Pinpoint the cell where the given text exists, returning its (x, y) midpoint coordinate. 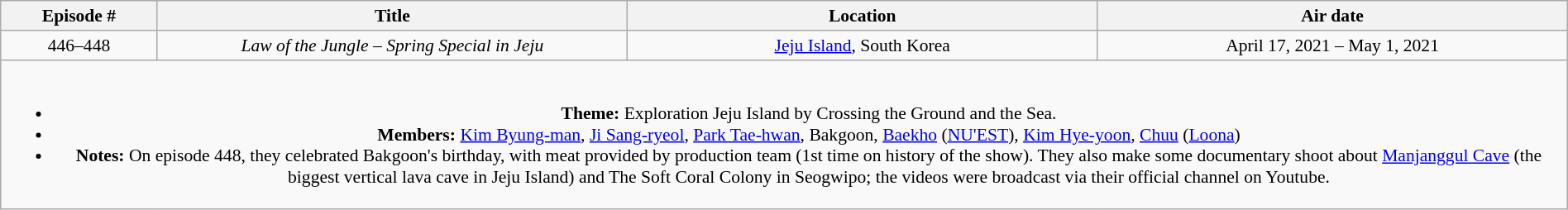
446–448 (79, 45)
Law of the Jungle – Spring Special in Jeju (392, 45)
Title (392, 16)
Jeju Island, South Korea (863, 45)
April 17, 2021 – May 1, 2021 (1332, 45)
Location (863, 16)
Episode # (79, 16)
Air date (1332, 16)
